Determine the [x, y] coordinate at the center of the cell enclosing the given text.  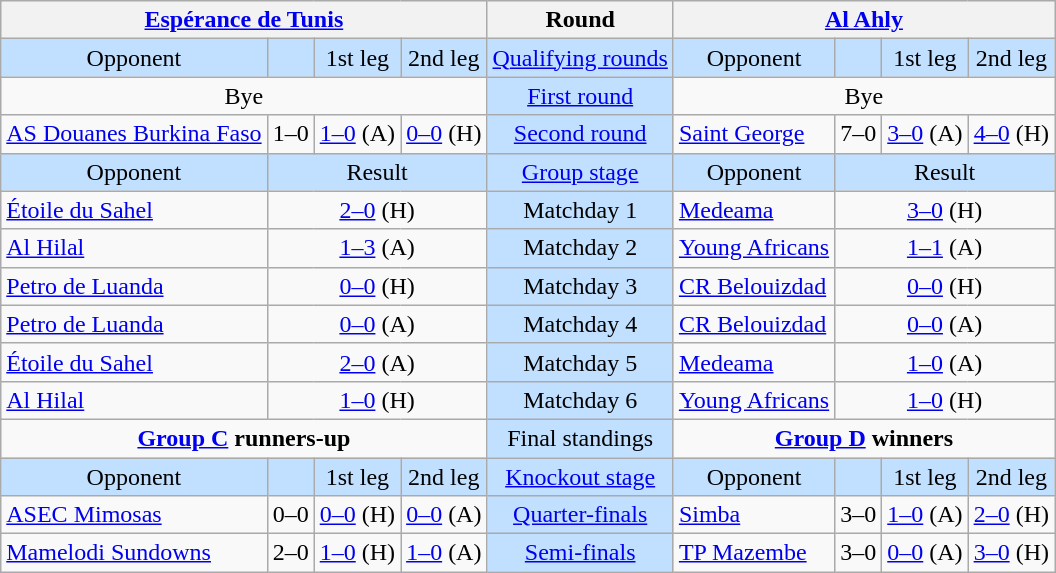
Knockout stage [580, 477]
1–3 (A) [377, 248]
Qualifying rounds [580, 58]
Matchday 5 [580, 362]
ASEC Mimosas [134, 515]
Matchday 3 [580, 286]
Matchday 6 [580, 400]
Saint George [754, 134]
Simba [754, 515]
1–1 (A) [945, 248]
First round [580, 96]
TP Mazembe [754, 553]
Matchday 1 [580, 210]
3–0 (A) [925, 134]
7–0 [858, 134]
Quarter-finals [580, 515]
Al Ahly [864, 20]
Group D winners [864, 438]
Round [580, 20]
Espérance de Tunis [244, 20]
Second round [580, 134]
Group C runners-up [244, 438]
Matchday 2 [580, 248]
AS Douanes Burkina Faso [134, 134]
Final standings [580, 438]
1–0 [290, 134]
2–0 (A) [377, 362]
Mamelodi Sundowns [134, 553]
0–0 [290, 515]
Semi-finals [580, 553]
4–0 (H) [1011, 134]
Group stage [580, 172]
Matchday 4 [580, 324]
2–0 [290, 553]
